Locate the cell with the specified text and output its [X, Y] center coordinate. 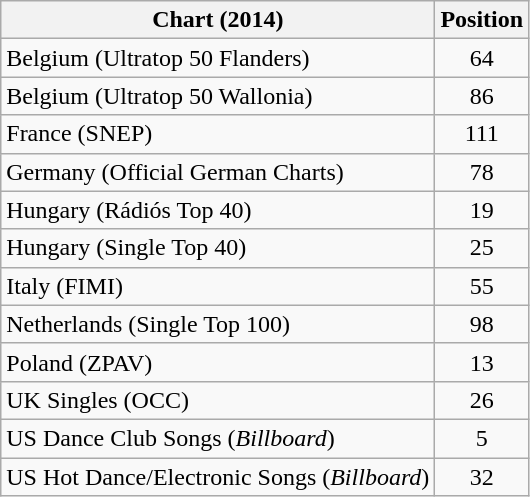
US Hot Dance/Electronic Songs (Billboard) [218, 477]
US Dance Club Songs (Billboard) [218, 438]
France (SNEP) [218, 134]
26 [482, 400]
Poland (ZPAV) [218, 362]
Position [482, 20]
64 [482, 58]
Netherlands (Single Top 100) [218, 324]
Hungary (Single Top 40) [218, 248]
86 [482, 96]
Belgium (Ultratop 50 Flanders) [218, 58]
13 [482, 362]
25 [482, 248]
5 [482, 438]
UK Singles (OCC) [218, 400]
Germany (Official German Charts) [218, 172]
Hungary (Rádiós Top 40) [218, 210]
55 [482, 286]
Chart (2014) [218, 20]
Italy (FIMI) [218, 286]
32 [482, 477]
78 [482, 172]
98 [482, 324]
111 [482, 134]
Belgium (Ultratop 50 Wallonia) [218, 96]
19 [482, 210]
